Find where the given text appears and provide that cell's center as (X, Y) coordinate. 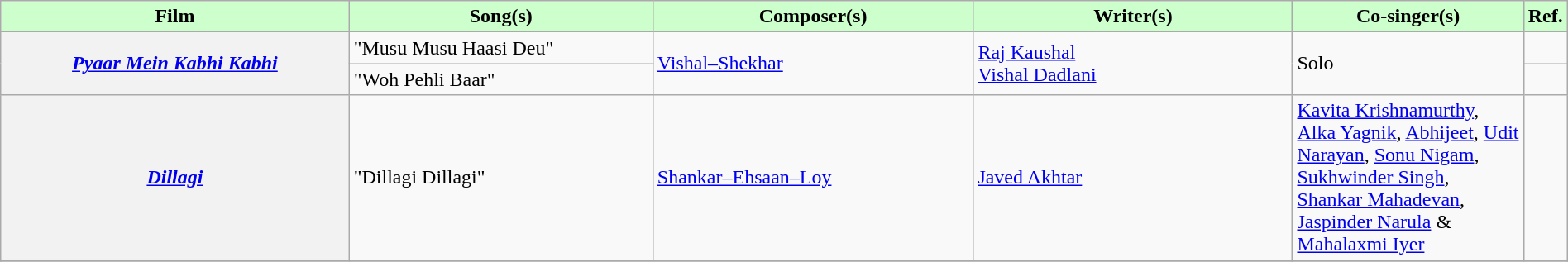
Film (175, 17)
Song(s) (501, 17)
Dillagi (175, 178)
Co-singer(s) (1408, 17)
Solo (1408, 64)
Vishal–Shekhar (813, 64)
Shankar–Ehsaan–Loy (813, 178)
"Dillagi Dillagi" (501, 178)
Kavita Krishnamurthy, Alka Yagnik, Abhijeet, Udit Narayan, Sonu Nigam, Sukhwinder Singh, Shankar Mahadevan, Jaspinder Narula & Mahalaxmi Iyer (1408, 178)
"Woh Pehli Baar" (501, 79)
Javed Akhtar (1133, 178)
"Musu Musu Haasi Deu" (501, 48)
Ref. (1545, 17)
Pyaar Mein Kabhi Kabhi (175, 64)
Composer(s) (813, 17)
Raj KaushalVishal Dadlani (1133, 64)
Writer(s) (1133, 17)
